Scan for the cell matching the given text and deliver its [X, Y] coordinate at center. 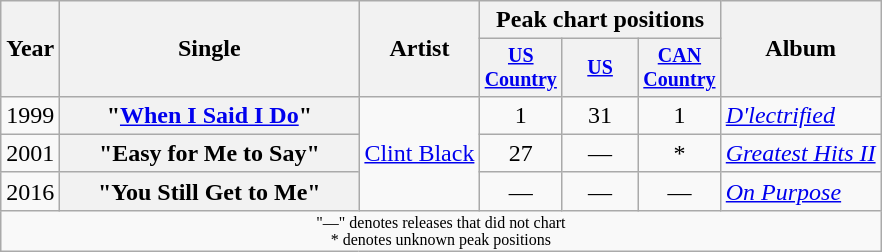
Single [210, 49]
On Purpose [800, 191]
Greatest Hits II [800, 153]
2016 [30, 191]
27 [521, 153]
Year [30, 49]
"Easy for Me to Say" [210, 153]
Clint Black [420, 153]
D'lectrified [800, 115]
US [600, 68]
31 [600, 115]
US Country [521, 68]
Peak chart positions [600, 20]
Album [800, 49]
Artist [420, 49]
* [680, 153]
"—" denotes releases that did not chart* denotes unknown peak positions [441, 230]
2001 [30, 153]
1999 [30, 115]
"You Still Get to Me" [210, 191]
CAN Country [680, 68]
"When I Said I Do" [210, 115]
